Pinpoint the cell where the given text exists, returning its (x, y) midpoint coordinate. 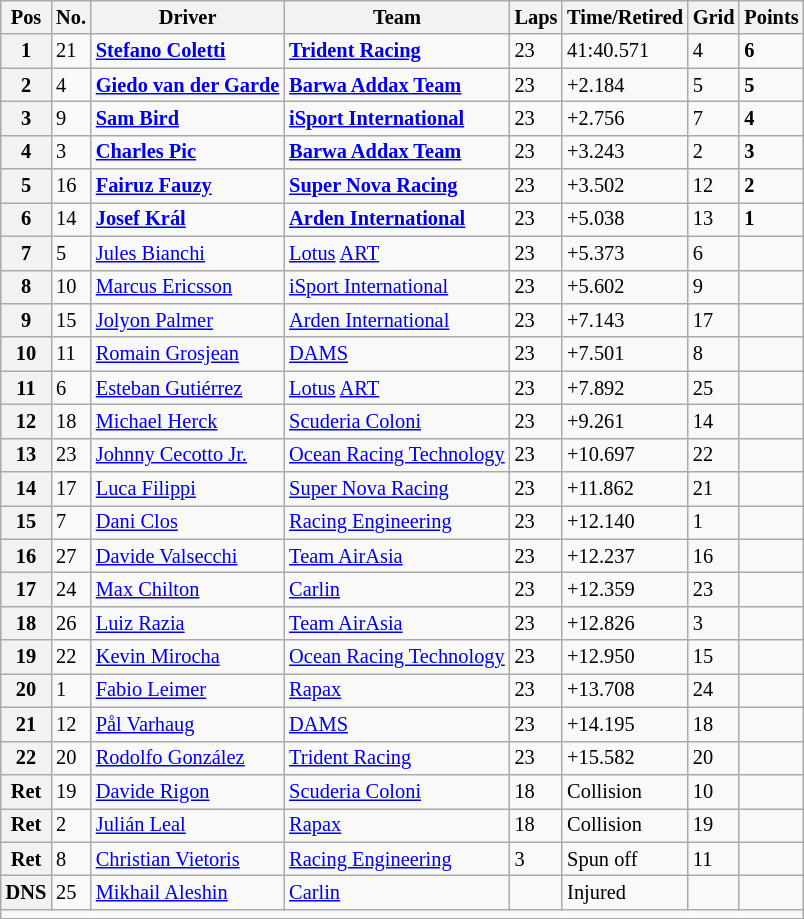
Charles Pic (188, 152)
Giedo van der Garde (188, 85)
Davide Valsecchi (188, 556)
Kevin Mirocha (188, 657)
Pos (26, 17)
27 (71, 556)
Sam Bird (188, 118)
Julián Leal (188, 825)
Pål Varhaug (188, 724)
Josef Král (188, 219)
Stefano Coletti (188, 51)
+5.373 (625, 253)
DNS (26, 892)
+13.708 (625, 690)
Points (771, 17)
+7.501 (625, 354)
+14.195 (625, 724)
Luca Filippi (188, 489)
41:40.571 (625, 51)
26 (71, 623)
+12.826 (625, 623)
+3.502 (625, 186)
Driver (188, 17)
Davide Rigon (188, 791)
Laps (536, 17)
+3.243 (625, 152)
+12.140 (625, 522)
Jules Bianchi (188, 253)
+12.359 (625, 589)
+12.950 (625, 657)
Michael Herck (188, 421)
Fairuz Fauzy (188, 186)
Fabio Leimer (188, 690)
Injured (625, 892)
+12.237 (625, 556)
+5.602 (625, 287)
Luiz Razia (188, 623)
Max Chilton (188, 589)
Romain Grosjean (188, 354)
Christian Vietoris (188, 859)
Spun off (625, 859)
+9.261 (625, 421)
+11.862 (625, 489)
Dani Clos (188, 522)
+2.756 (625, 118)
Jolyon Palmer (188, 320)
Esteban Gutiérrez (188, 388)
Mikhail Aleshin (188, 892)
+2.184 (625, 85)
Johnny Cecotto Jr. (188, 455)
+15.582 (625, 758)
No. (71, 17)
+7.892 (625, 388)
Grid (714, 17)
+7.143 (625, 320)
Team (396, 17)
Time/Retired (625, 17)
+5.038 (625, 219)
Rodolfo González (188, 758)
Marcus Ericsson (188, 287)
+10.697 (625, 455)
